Provide the (X, Y) coordinate of the cell's center where the given text is located.  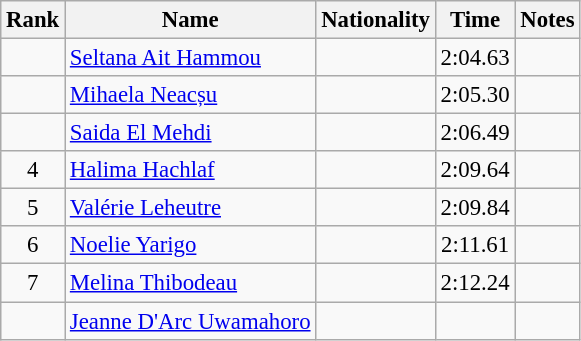
Mihaela Neacșu (190, 95)
2:12.24 (475, 283)
Time (475, 20)
Notes (548, 20)
5 (33, 208)
7 (33, 283)
Seltana Ait Hammou (190, 58)
6 (33, 245)
Jeanne D'Arc Uwamahoro (190, 321)
2:09.84 (475, 208)
4 (33, 170)
Nationality (376, 20)
2:04.63 (475, 58)
2:11.61 (475, 245)
Noelie Yarigo (190, 245)
2:06.49 (475, 133)
Saida El Mehdi (190, 133)
2:09.64 (475, 170)
Rank (33, 20)
Melina Thibodeau (190, 283)
2:05.30 (475, 95)
Valérie Leheutre (190, 208)
Halima Hachlaf (190, 170)
Name (190, 20)
